Identify which cell holds the provided text, then report its [x, y] central coordinate. 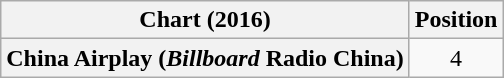
4 [456, 58]
Position [456, 20]
China Airplay (Billboard Radio China) [205, 58]
Chart (2016) [205, 20]
